Search for the cell housing the specified text and yield its [x, y] center coordinate. 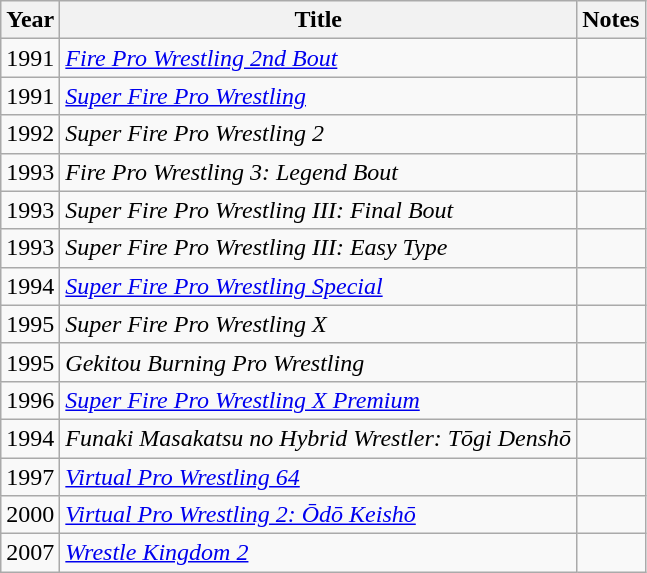
Super Fire Pro Wrestling III: Easy Type [318, 248]
Super Fire Pro Wrestling III: Final Bout [318, 210]
Super Fire Pro Wrestling Special [318, 286]
Title [318, 20]
Year [30, 20]
1996 [30, 400]
Super Fire Pro Wrestling 2 [318, 134]
Gekitou Burning Pro Wrestling [318, 362]
Super Fire Pro Wrestling [318, 96]
1997 [30, 477]
2007 [30, 553]
Fire Pro Wrestling 3: Legend Bout [318, 172]
Funaki Masakatsu no Hybrid Wrestler: Tōgi Denshō [318, 438]
Wrestle Kingdom 2 [318, 553]
Fire Pro Wrestling 2nd Bout [318, 58]
Virtual Pro Wrestling 2: Ōdō Keishō [318, 515]
1992 [30, 134]
Notes [611, 20]
Super Fire Pro Wrestling X [318, 324]
Virtual Pro Wrestling 64 [318, 477]
2000 [30, 515]
Super Fire Pro Wrestling X Premium [318, 400]
